Determine the [X, Y] coordinate at the center of the cell enclosing the given text.  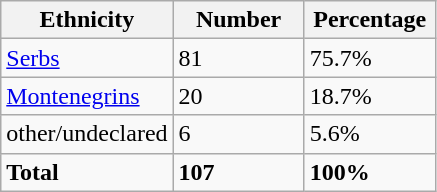
20 [238, 96]
81 [238, 58]
Total [87, 172]
107 [238, 172]
Ethnicity [87, 20]
Number [238, 20]
5.6% [370, 134]
other/undeclared [87, 134]
Serbs [87, 58]
18.7% [370, 96]
Montenegrins [87, 96]
100% [370, 172]
Percentage [370, 20]
75.7% [370, 58]
6 [238, 134]
